Return [X, Y] of the center of cell containing provided text 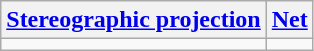
Stereographic projection [134, 20]
Net [290, 20]
